Capture the cell that displays the provided text and extract its [X, Y] central coordinate. 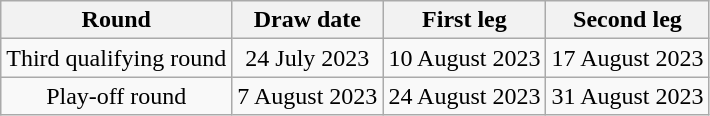
17 August 2023 [628, 58]
24 August 2023 [464, 96]
Draw date [308, 20]
7 August 2023 [308, 96]
Second leg [628, 20]
First leg [464, 20]
24 July 2023 [308, 58]
Play-off round [116, 96]
31 August 2023 [628, 96]
10 August 2023 [464, 58]
Third qualifying round [116, 58]
Round [116, 20]
